Locate the cell with the specified text and output its [X, Y] center coordinate. 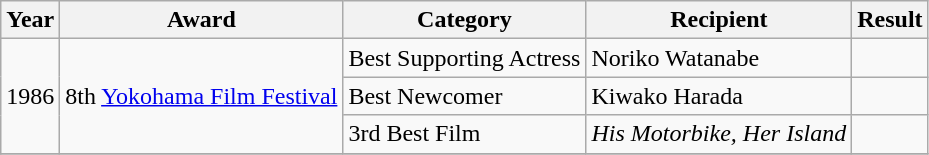
1986 [30, 96]
3rd Best Film [464, 134]
Best Supporting Actress [464, 58]
Kiwako Harada [719, 96]
8th Yokohama Film Festival [202, 96]
His Motorbike, Her Island [719, 134]
Recipient [719, 20]
Noriko Watanabe [719, 58]
Category [464, 20]
Result [890, 20]
Award [202, 20]
Best Newcomer [464, 96]
Year [30, 20]
